Return [X, Y] of the center of cell containing provided text 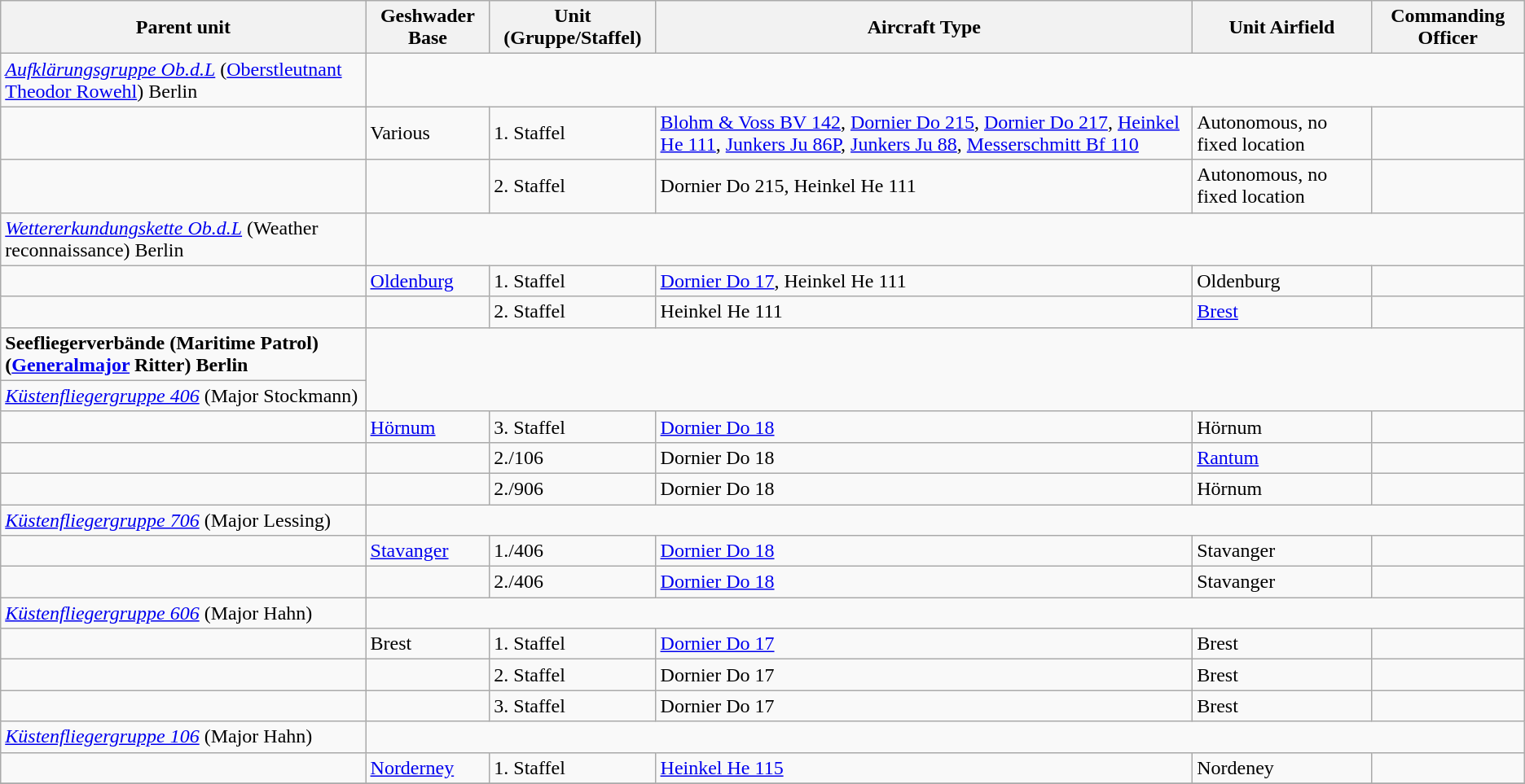
Parent unit [183, 28]
Aufklärungsgruppe Ob.d.L (Oberstleutnant Theodor Rowehl) Berlin [183, 80]
Norderney [428, 768]
Nordeney [1282, 768]
Aircraft Type [924, 28]
Küstenfliegergruppe 706 (Major Lessing) [183, 520]
Dornier Do 17, Heinkel He 111 [924, 281]
2./106 [573, 458]
Unit (Gruppe/Staffel) [573, 28]
Geshwader Base [428, 28]
Rantum [1282, 458]
Dornier Do 215, Heinkel He 111 [924, 186]
Blohm & Voss BV 142, Dornier Do 215, Dornier Do 217, Heinkel He 111, Junkers Ju 86P, Junkers Ju 88, Messerschmitt Bf 110 [924, 134]
Wettererkundungskette Ob.d.L (Weather reconnaissance) Berlin [183, 239]
Seefliegerverbände (Maritime Patrol) (Generalmajor Ritter) Berlin [183, 353]
1./406 [573, 551]
Küstenfliegergruppe 606 (Major Hahn) [183, 613]
Küstenfliegergruppe 406 (Major Stockmann) [183, 396]
2./906 [573, 488]
Heinkel He 115 [924, 768]
2./406 [573, 582]
Küstenfliegergruppe 106 (Major Hahn) [183, 737]
Various [428, 134]
Unit Airfield [1282, 28]
Heinkel He 111 [924, 312]
Commanding Officer [1448, 28]
